Determine the (X, Y) coordinate at the center of the cell enclosing the given text.  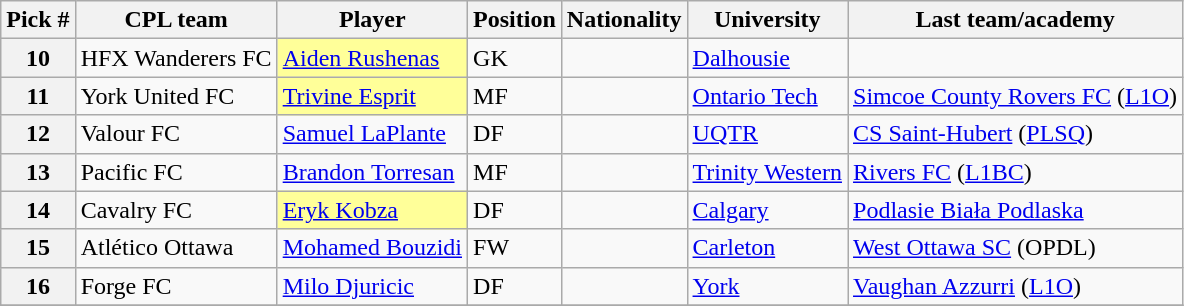
GK (515, 58)
12 (38, 134)
15 (38, 248)
14 (38, 210)
Eryk Kobza (372, 210)
West Ottawa SC (OPDL) (1016, 248)
Brandon Torresan (372, 172)
Samuel LaPlante (372, 134)
FW (515, 248)
HFX Wanderers FC (176, 58)
Nationality (624, 20)
University (767, 20)
Carleton (767, 248)
Dalhousie (767, 58)
Pick # (38, 20)
Rivers FC (L1BC) (1016, 172)
13 (38, 172)
York United FC (176, 96)
UQTR (767, 134)
CS Saint-Hubert (PLSQ) (1016, 134)
Vaughan Azzurri (L1O) (1016, 286)
York (767, 286)
11 (38, 96)
Forge FC (176, 286)
Cavalry FC (176, 210)
10 (38, 58)
Player (372, 20)
Atlético Ottawa (176, 248)
16 (38, 286)
Trivine Esprit (372, 96)
Calgary (767, 210)
CPL team (176, 20)
Milo Djuricic (372, 286)
Simcoe County Rovers FC (L1O) (1016, 96)
Ontario Tech (767, 96)
Mohamed Bouzidi (372, 248)
Valour FC (176, 134)
Position (515, 20)
Aiden Rushenas (372, 58)
Pacific FC (176, 172)
Trinity Western (767, 172)
Last team/academy (1016, 20)
Podlasie Biała Podlaska (1016, 210)
